Scan for the cell matching the given text and deliver its [X, Y] coordinate at center. 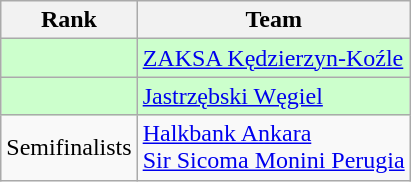
Jastrzębski Węgiel [274, 96]
Rank [69, 20]
Team [274, 20]
ZAKSA Kędzierzyn-Koźle [274, 58]
Halkbank Ankara Sir Sicoma Monini Perugia [274, 148]
Semifinalists [69, 148]
